Return (X, Y) of the center of cell containing provided text 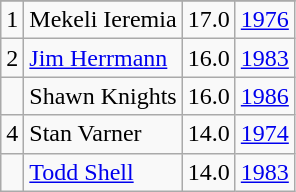
1 (12, 20)
Jim Herrmann (103, 58)
2 (12, 58)
Mekeli Ieremia (103, 20)
1986 (264, 96)
17.0 (208, 20)
1976 (264, 20)
4 (12, 134)
Todd Shell (103, 172)
Stan Varner (103, 134)
Shawn Knights (103, 96)
1974 (264, 134)
